From the cell containing the given text, extract its center point as (x, y) coordinate. 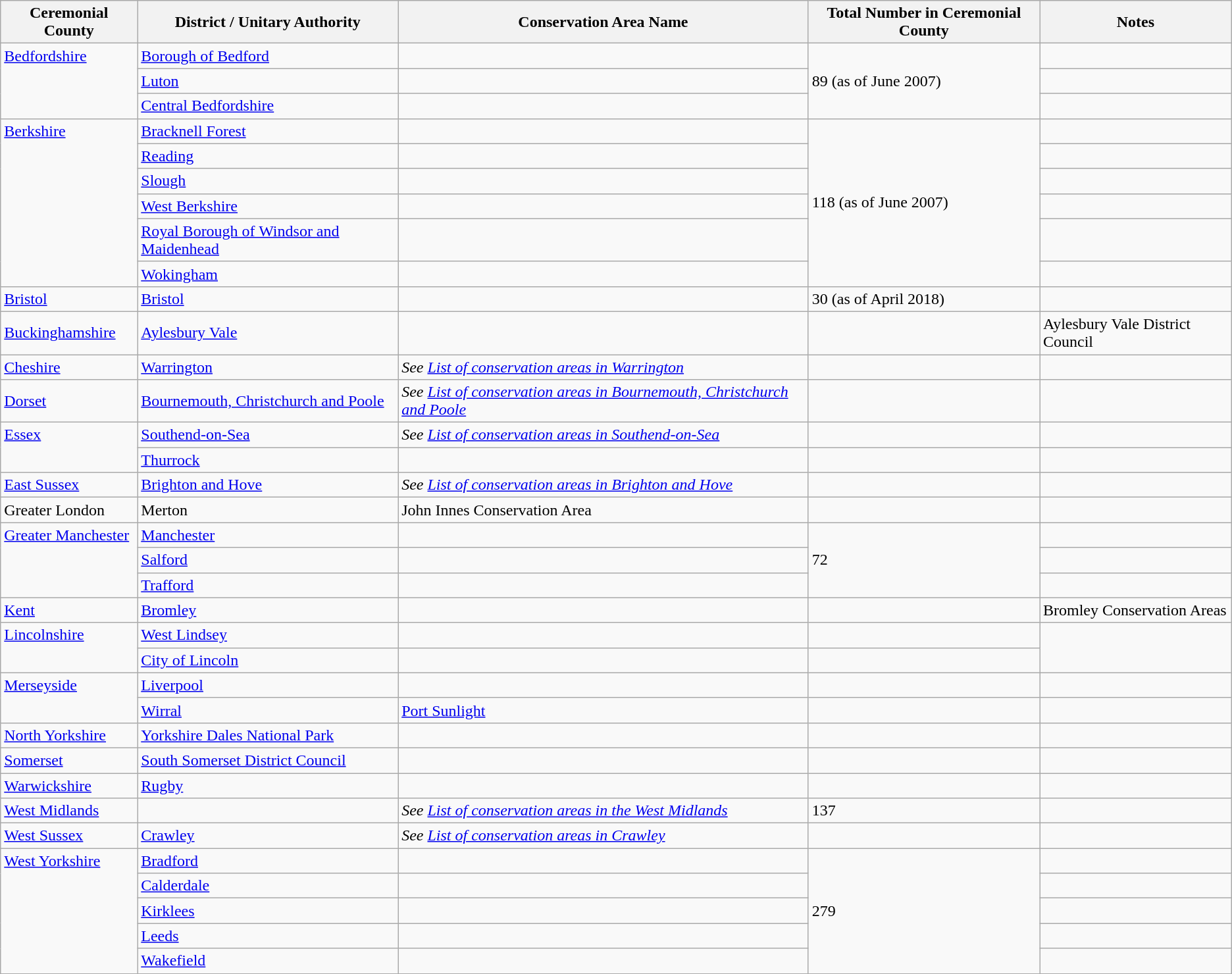
Warrington (268, 367)
Cheshire (69, 367)
Aylesbury Vale District Council (1136, 333)
Lincolnshire (69, 648)
See List of conservation areas in Warrington (603, 367)
Central Bedfordshire (268, 106)
30 (as of April 2018) (924, 299)
Wakefield (268, 961)
West Yorkshire (69, 911)
West Sussex (69, 836)
See List of conservation areas in Bournemouth, Christchurch and Poole (603, 401)
Thurrock (268, 460)
Conservation Area Name (603, 22)
See List of conservation areas in the West Midlands (603, 811)
West Midlands (69, 811)
John Innes Conservation Area (603, 510)
Liverpool (268, 685)
Warwickshire (69, 785)
North Yorkshire (69, 735)
Somerset (69, 760)
East Sussex (69, 485)
Notes (1136, 22)
Royal Borough of Windsor and Maidenhead (268, 240)
Bracknell Forest (268, 131)
Leeds (268, 936)
Rugby (268, 785)
Wirral (268, 710)
137 (924, 811)
Reading (268, 156)
West Berkshire (268, 206)
Slough (268, 181)
Merton (268, 510)
Luton (268, 81)
See List of conservation areas in Crawley (603, 836)
West Lindsey (268, 635)
Brighton and Hove (268, 485)
Berkshire (69, 203)
Southend-on-Sea (268, 435)
Manchester (268, 535)
Trafford (268, 585)
Bedfordshire (69, 81)
Kent (69, 610)
See List of conservation areas in Brighton and Hove (603, 485)
Buckinghamshire (69, 333)
Essex (69, 448)
Greater Manchester (69, 560)
Salford (268, 560)
Calderdale (268, 886)
Bradford (268, 861)
Bournemouth, Christchurch and Poole (268, 401)
118 (as of June 2007) (924, 203)
72 (924, 560)
South Somerset District Council (268, 760)
Wokingham (268, 274)
District / Unitary Authority (268, 22)
Kirklees (268, 911)
City of Lincoln (268, 660)
Port Sunlight (603, 710)
Yorkshire Dales National Park (268, 735)
Ceremonial County (69, 22)
Total Number in Ceremonial County (924, 22)
Bromley Conservation Areas (1136, 610)
Aylesbury Vale (268, 333)
Borough of Bedford (268, 56)
Dorset (69, 401)
279 (924, 911)
Crawley (268, 836)
Merseyside (69, 698)
Bromley (268, 610)
Greater London (69, 510)
See List of conservation areas in Southend-on-Sea (603, 435)
89 (as of June 2007) (924, 81)
